Detect which cell encompasses the target text, then output its [x, y] center coordinate. 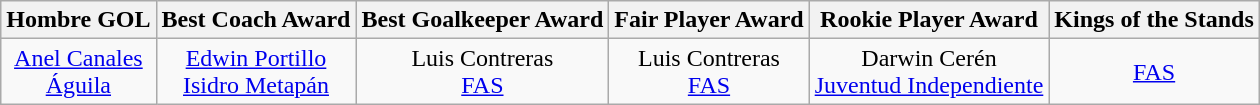
Best Coach Award [256, 20]
Hombre GOL [78, 20]
Darwin CerénJuventud Independiente [929, 72]
Kings of the Stands [1154, 20]
Rookie Player Award [929, 20]
Fair Player Award [709, 20]
Anel CanalesÁguila [78, 72]
Edwin PortilloIsidro Metapán [256, 72]
Best Goalkeeper Award [482, 20]
FAS [1154, 72]
